Search for the cell housing the specified text and yield its (X, Y) center coordinate. 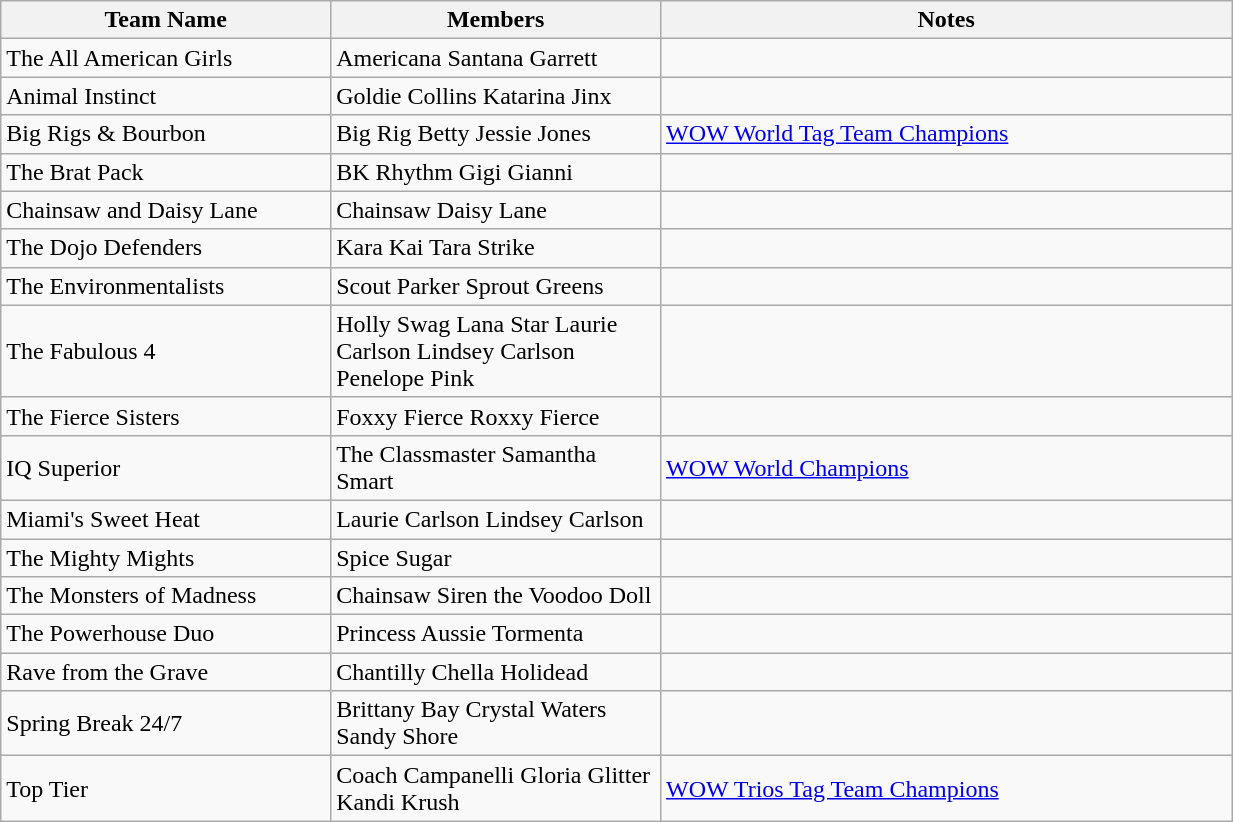
WOW Trios Tag Team Champions (946, 788)
Kara Kai Tara Strike (496, 248)
The Environmentalists (166, 286)
IQ Superior (166, 468)
The Dojo Defenders (166, 248)
Animal Instinct (166, 96)
Members (496, 20)
Chainsaw Siren the Voodoo Doll (496, 596)
Spice Sugar (496, 557)
The Fierce Sisters (166, 416)
Princess Aussie Tormenta (496, 634)
Goldie Collins Katarina Jinx (496, 96)
Holly Swag Lana Star Laurie Carlson Lindsey Carlson Penelope Pink (496, 351)
Chainsaw Daisy Lane (496, 210)
The Powerhouse Duo (166, 634)
Chainsaw and Daisy Lane (166, 210)
The Brat Pack (166, 172)
WOW World Champions (946, 468)
Coach Campanelli Gloria Glitter Kandi Krush (496, 788)
Brittany Bay Crystal Waters Sandy Shore (496, 724)
The Mighty Mights (166, 557)
Chantilly Chella Holidead (496, 672)
Big Rigs & Bourbon (166, 134)
The All American Girls (166, 58)
Spring Break 24/7 (166, 724)
Americana Santana Garrett (496, 58)
Big Rig Betty Jessie Jones (496, 134)
The Monsters of Madness (166, 596)
BK Rhythm Gigi Gianni (496, 172)
Scout Parker Sprout Greens (496, 286)
Team Name (166, 20)
The Classmaster Samantha Smart (496, 468)
Laurie Carlson Lindsey Carlson (496, 519)
WOW World Tag Team Champions (946, 134)
Foxxy Fierce Roxxy Fierce (496, 416)
Notes (946, 20)
Rave from the Grave (166, 672)
Top Tier (166, 788)
Miami's Sweet Heat (166, 519)
The Fabulous 4 (166, 351)
